Scan for the cell matching the given text and deliver its (X, Y) coordinate at center. 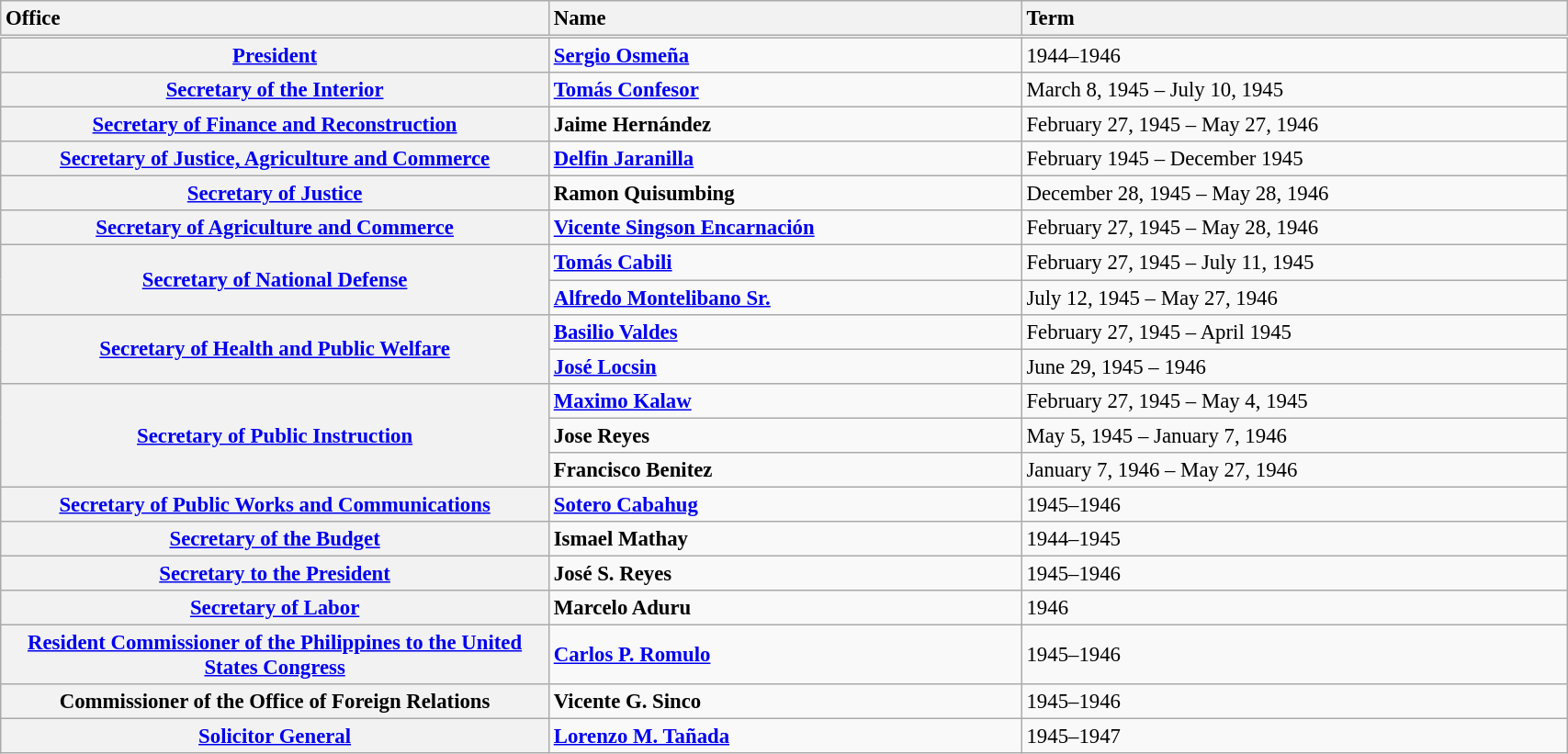
Ramon Quisumbing (784, 194)
Jose Reyes (784, 435)
Secretary of Public Instruction (276, 435)
José S. Reyes (784, 573)
Secretary of Finance and Reconstruction (276, 125)
Ismael Mathay (784, 539)
June 29, 1945 – 1946 (1293, 366)
Office (276, 18)
Vicente G. Sinco (784, 702)
February 27, 1945 – May 27, 1946 (1293, 125)
Secretary to the President (276, 573)
Francisco Benitez (784, 470)
Delfin Jaranilla (784, 159)
José Locsin (784, 366)
March 8, 1945 – July 10, 1945 (1293, 90)
Tomás Confesor (784, 90)
Solicitor General (276, 737)
February 1945 – December 1945 (1293, 159)
February 27, 1945 – May 4, 1945 (1293, 400)
1946 (1293, 608)
February 27, 1945 – July 11, 1945 (1293, 263)
Secretary of Agriculture and Commerce (276, 229)
Name (784, 18)
1944–1946 (1293, 55)
Secretary of National Defense (276, 279)
May 5, 1945 – January 7, 1946 (1293, 435)
Sotero Cabahug (784, 504)
Lorenzo M. Tañada (784, 737)
December 28, 1945 – May 28, 1946 (1293, 194)
Resident Commissioner of the Philippines to the United States Congress (276, 656)
Secretary of Public Works and Communications (276, 504)
Basilio Valdes (784, 332)
Jaime Hernández (784, 125)
July 12, 1945 – May 27, 1946 (1293, 298)
Secretary of Justice (276, 194)
Alfredo Montelibano Sr. (784, 298)
Tomás Cabili (784, 263)
1945–1947 (1293, 737)
Carlos P. Romulo (784, 656)
Secretary of Labor (276, 608)
February 27, 1945 – May 28, 1946 (1293, 229)
Commissioner of the Office of Foreign Relations (276, 702)
Secretary of the Budget (276, 539)
February 27, 1945 – April 1945 (1293, 332)
January 7, 1946 – May 27, 1946 (1293, 470)
1944–1945 (1293, 539)
President (276, 55)
Secretary of Health and Public Welfare (276, 349)
Marcelo Aduru (784, 608)
Secretary of Justice, Agriculture and Commerce (276, 159)
Vicente Singson Encarnación (784, 229)
Term (1293, 18)
Sergio Osmeña (784, 55)
Secretary of the Interior (276, 90)
Maximo Kalaw (784, 400)
